Detect which cell encompasses the target text, then output its [x, y] center coordinate. 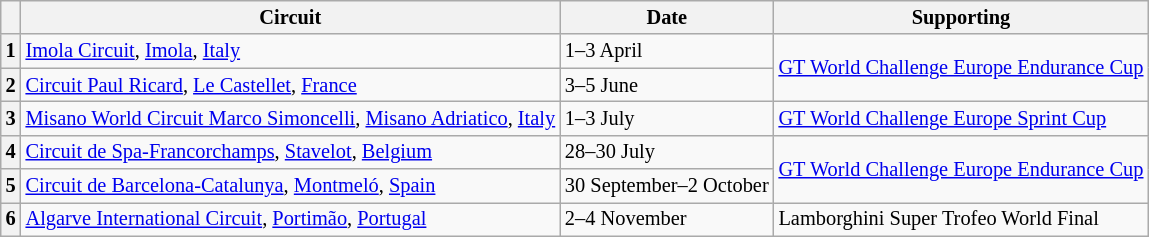
Circuit Paul Ricard, Le Castellet, France [290, 85]
30 September–2 October [667, 186]
Supporting [962, 17]
1 [11, 51]
Misano World Circuit Marco Simoncelli, Misano Adriatico, Italy [290, 118]
2 [11, 85]
GT World Challenge Europe Sprint Cup [962, 118]
4 [11, 152]
1–3 April [667, 51]
Circuit de Barcelona-Catalunya, Montmeló, Spain [290, 186]
Algarve International Circuit, Portimão, Portugal [290, 219]
28–30 July [667, 152]
Circuit [290, 17]
3 [11, 118]
Circuit de Spa-Francorchamps, Stavelot, Belgium [290, 152]
1–3 July [667, 118]
2–4 November [667, 219]
3–5 June [667, 85]
Imola Circuit, Imola, Italy [290, 51]
6 [11, 219]
Lamborghini Super Trofeo World Final [962, 219]
5 [11, 186]
Date [667, 17]
